For the text-containing cell, return its midpoint in [x, y] coordinate format. 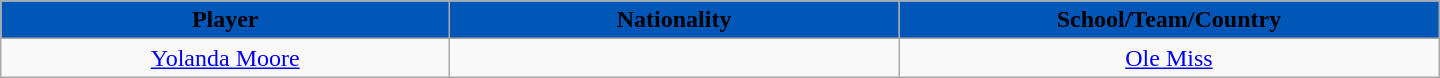
School/Team/Country [1170, 20]
Player [226, 20]
Yolanda Moore [226, 58]
Ole Miss [1170, 58]
Nationality [674, 20]
